Search for the cell housing the specified text and yield its [x, y] center coordinate. 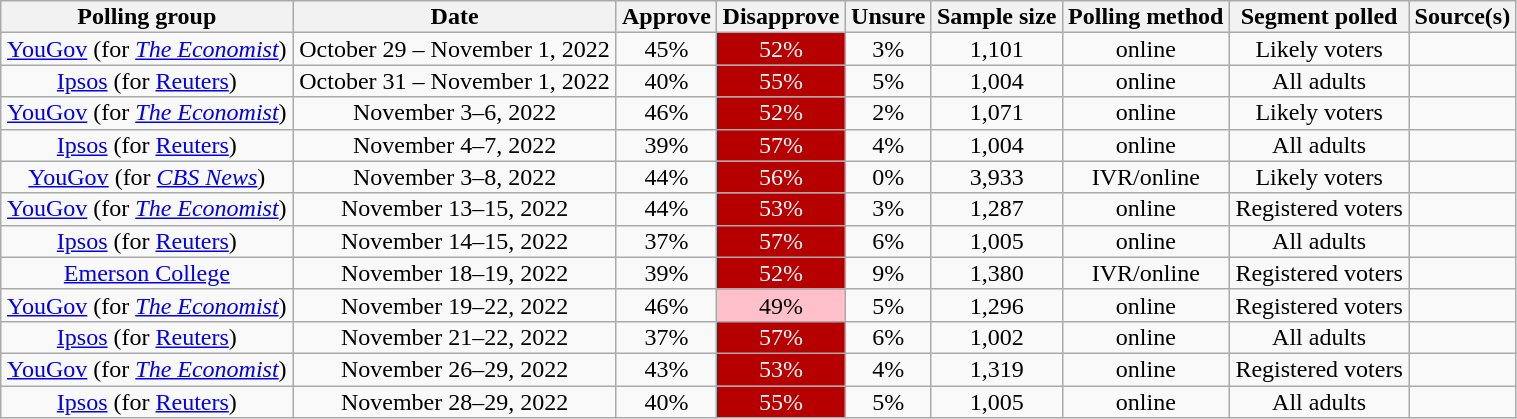
Unsure [888, 17]
October 31 – November 1, 2022 [454, 81]
1,002 [996, 337]
1,296 [996, 305]
9% [888, 273]
Segment polled [1318, 17]
November 13–15, 2022 [454, 209]
Source(s) [1462, 17]
Emerson College [147, 273]
October 29 – November 1, 2022 [454, 49]
3,933 [996, 177]
Date [454, 17]
November 3–6, 2022 [454, 113]
November 4–7, 2022 [454, 145]
45% [666, 49]
November 21–22, 2022 [454, 337]
1,071 [996, 113]
2% [888, 113]
0% [888, 177]
November 28–29, 2022 [454, 402]
November 26–29, 2022 [454, 369]
November 14–15, 2022 [454, 241]
Polling group [147, 17]
1,101 [996, 49]
56% [782, 177]
49% [782, 305]
Approve [666, 17]
1,380 [996, 273]
Polling method [1146, 17]
1,287 [996, 209]
1,319 [996, 369]
November 18–19, 2022 [454, 273]
Sample size [996, 17]
November 3–8, 2022 [454, 177]
YouGov (for CBS News) [147, 177]
November 19–22, 2022 [454, 305]
43% [666, 369]
Disapprove [782, 17]
